Determine the [x, y] coordinate at the center of the cell enclosing the given text.  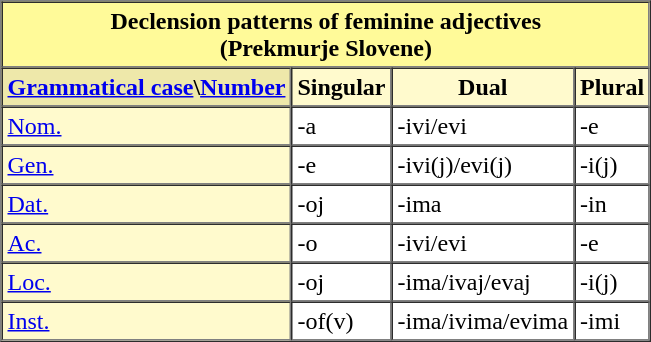
Plural [612, 88]
Loc. [147, 282]
-of(v) [341, 322]
Declension patterns of feminine adjectives(Prekmurje Slovene) [326, 35]
Grammatical case\Number [147, 88]
-ivi(j)/evi(j) [482, 166]
-a [341, 126]
-in [612, 204]
-ima [482, 204]
Nom. [147, 126]
-o [341, 244]
-imi [612, 322]
Inst. [147, 322]
Singular [341, 88]
Ac. [147, 244]
Dual [482, 88]
Gen. [147, 166]
Dat. [147, 204]
-ima/ivima/evima [482, 322]
-ima/ivaj/evaj [482, 282]
